Pinpoint the cell where the given text exists, returning its (x, y) midpoint coordinate. 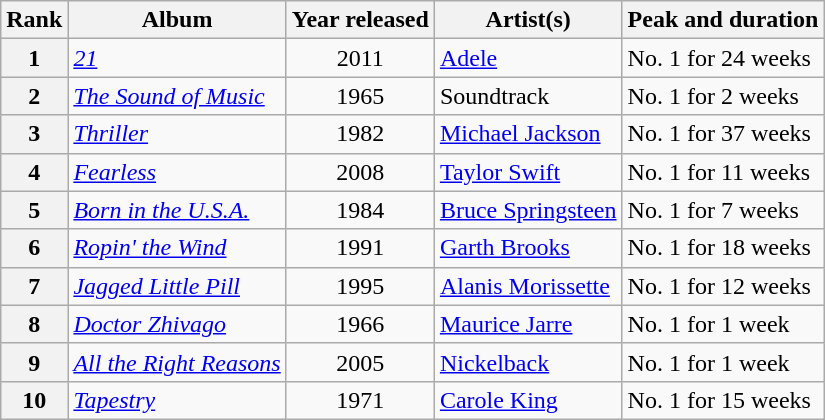
Year released (360, 20)
1995 (360, 286)
Carole King (528, 400)
1966 (360, 324)
No. 1 for 18 weeks (723, 248)
Doctor Zhivago (177, 324)
4 (34, 172)
No. 1 for 12 weeks (723, 286)
Jagged Little Pill (177, 286)
Nickelback (528, 362)
6 (34, 248)
Adele (528, 58)
1991 (360, 248)
Garth Brooks (528, 248)
No. 1 for 11 weeks (723, 172)
Michael Jackson (528, 134)
Maurice Jarre (528, 324)
The Sound of Music (177, 96)
Thriller (177, 134)
1971 (360, 400)
9 (34, 362)
Artist(s) (528, 20)
1982 (360, 134)
2 (34, 96)
2008 (360, 172)
Taylor Swift (528, 172)
No. 1 for 7 weeks (723, 210)
Soundtrack (528, 96)
No. 1 for 15 weeks (723, 400)
8 (34, 324)
Alanis Morissette (528, 286)
Bruce Springsteen (528, 210)
2005 (360, 362)
Born in the U.S.A. (177, 210)
1984 (360, 210)
7 (34, 286)
No. 1 for 2 weeks (723, 96)
Tapestry (177, 400)
No. 1 for 24 weeks (723, 58)
Rank (34, 20)
10 (34, 400)
5 (34, 210)
Peak and duration (723, 20)
1965 (360, 96)
Ropin' the Wind (177, 248)
2011 (360, 58)
21 (177, 58)
1 (34, 58)
Album (177, 20)
No. 1 for 37 weeks (723, 134)
3 (34, 134)
All the Right Reasons (177, 362)
Fearless (177, 172)
